Return the [x, y] coordinate for the center point of the cell that contains the specified text.  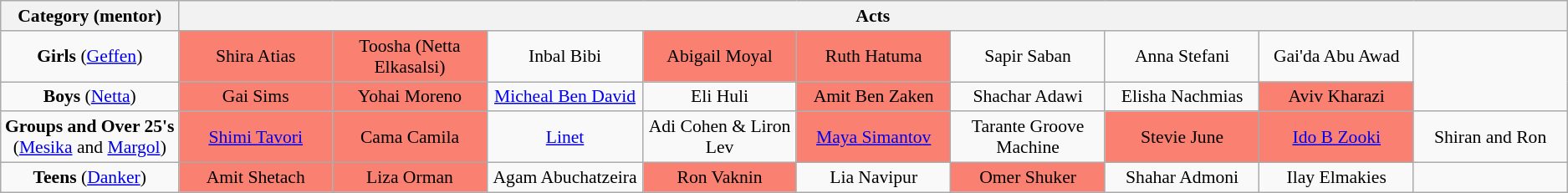
Teens (Danker) [90, 178]
Ilay Elmakies [1336, 178]
Maya Simantov [873, 137]
Shiran and Ron [1490, 137]
Toosha (Netta Elkasalsi) [410, 57]
Elisha Nachmias [1182, 97]
Acts [873, 16]
Yohai Moreno [410, 97]
Cama Camila [410, 137]
Girls (Geffen) [90, 57]
Inbal Bibi [564, 57]
Shimi Tavori [256, 137]
Aviv Kharazi [1336, 97]
Gai'da Abu Awad [1336, 57]
Liza Orman [410, 178]
Category (mentor) [90, 16]
Groups and Over 25's (Mesika and Margol) [90, 137]
Ruth Hatuma [873, 57]
Linet [564, 137]
Stevie June [1182, 137]
Lia Navipur [873, 178]
Abigail Moyal [720, 57]
Ron Vaknin [720, 178]
Omer Shuker [1028, 178]
Amit Ben Zaken [873, 97]
Tarante Groove Machine [1028, 137]
Boys (Netta) [90, 97]
Sapir Saban [1028, 57]
Ido B Zooki [1336, 137]
Shahar Admoni [1182, 178]
Gai Sims [256, 97]
Micheal Ben David [564, 97]
Eli Huli [720, 97]
Shachar Adawi [1028, 97]
Amit Shetach [256, 178]
Anna Stefani [1182, 57]
Adi Cohen & Liron Lev [720, 137]
Agam Abuchatzeira [564, 178]
Shira Atias [256, 57]
